Scan for the cell matching the given text and deliver its [x, y] coordinate at center. 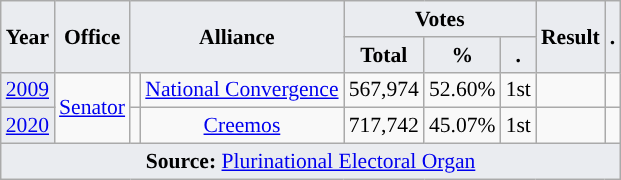
45.07% [462, 126]
2020 [28, 126]
Creemos [242, 126]
2009 [28, 90]
Source: Plurinational Electoral Organ [311, 162]
Alliance [236, 36]
Office [92, 36]
717,742 [384, 126]
Result [570, 36]
Year [28, 36]
% [462, 55]
Votes [440, 19]
567,974 [384, 90]
National Convergence [242, 90]
52.60% [462, 90]
Senator [92, 108]
Total [384, 55]
